Detect which cell encompasses the target text, then output its (X, Y) center coordinate. 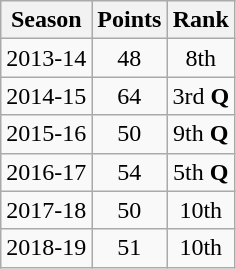
2015-16 (46, 134)
Points (130, 20)
5th Q (201, 172)
64 (130, 96)
2013-14 (46, 58)
48 (130, 58)
8th (201, 58)
51 (130, 248)
54 (130, 172)
2014-15 (46, 96)
9th Q (201, 134)
Season (46, 20)
2018-19 (46, 248)
3rd Q (201, 96)
2016-17 (46, 172)
Rank (201, 20)
2017-18 (46, 210)
